Pinpoint the cell where the given text exists, returning its (x, y) midpoint coordinate. 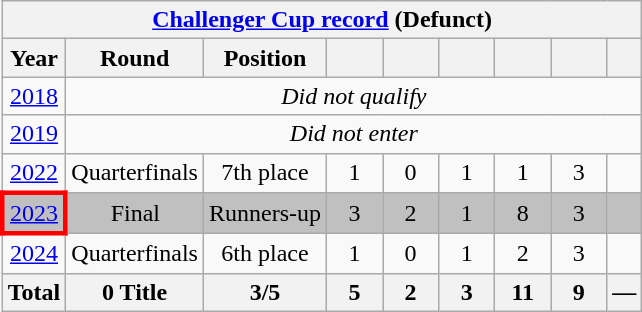
Total (34, 292)
— (624, 292)
Did not enter (354, 134)
3/5 (264, 292)
Year (34, 58)
2018 (34, 96)
0 Title (135, 292)
2023 (34, 214)
5 (355, 292)
6th place (264, 254)
9 (579, 292)
Position (264, 58)
7th place (264, 173)
Challenger Cup record (Defunct) (322, 20)
Round (135, 58)
2024 (34, 254)
11 (523, 292)
2022 (34, 173)
Runners-up (264, 214)
2019 (34, 134)
Final (135, 214)
8 (523, 214)
Did not qualify (354, 96)
